For the text-containing cell, return its midpoint in [x, y] coordinate format. 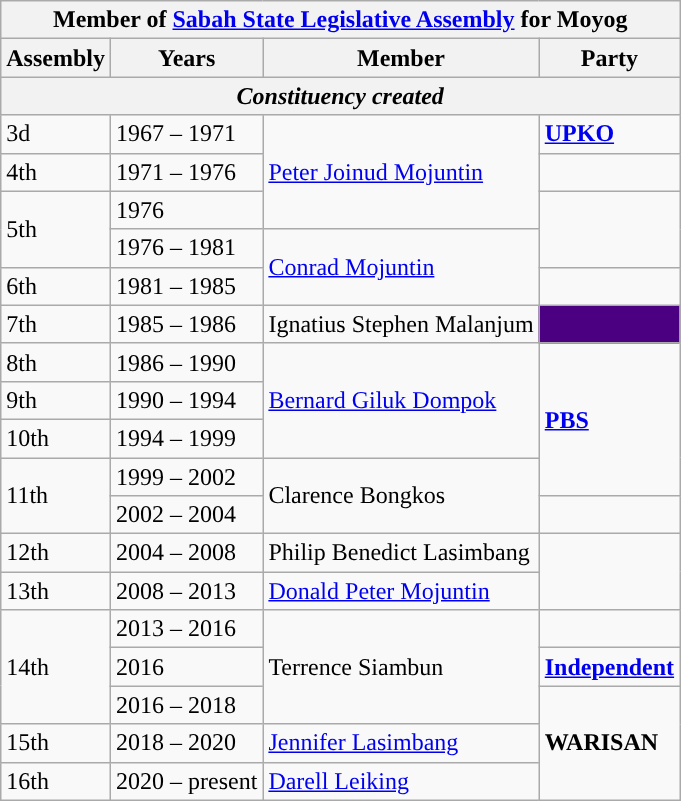
2018 – 2020 [186, 743]
6th [56, 286]
2020 – present [186, 781]
Donald Peter Mojuntin [401, 591]
Bernard Giluk Dompok [401, 400]
1976 [186, 210]
1999 – 2002 [186, 477]
Philip Benedict Lasimbang [401, 553]
15th [56, 743]
2016 – 2018 [186, 705]
Member [401, 58]
16th [56, 781]
7th [56, 324]
8th [56, 362]
1985 – 1986 [186, 324]
13th [56, 591]
Darell Leiking [401, 781]
14th [56, 667]
UPKO [609, 134]
Party [609, 58]
PBS [609, 419]
Member of Sabah State Legislative Assembly for Moyog [340, 20]
Conrad Mojuntin [401, 267]
11th [56, 496]
5th [56, 229]
Peter Joinud Mojuntin [401, 172]
1994 – 1999 [186, 438]
1971 – 1976 [186, 172]
WARISAN [609, 743]
Assembly [56, 58]
Independent [609, 667]
2002 – 2004 [186, 515]
3d [56, 134]
2013 – 2016 [186, 629]
Clarence Bongkos [401, 496]
2008 – 2013 [186, 591]
2004 – 2008 [186, 553]
2016 [186, 667]
1986 – 1990 [186, 362]
1990 – 1994 [186, 400]
10th [56, 438]
9th [56, 400]
12th [56, 553]
Terrence Siambun [401, 667]
Years [186, 58]
1967 – 1971 [186, 134]
Jennifer Lasimbang [401, 743]
Constituency created [340, 96]
4th [56, 172]
1981 – 1985 [186, 286]
1976 – 1981 [186, 248]
Ignatius Stephen Malanjum [401, 324]
